Search for the cell housing the specified text and yield its (x, y) center coordinate. 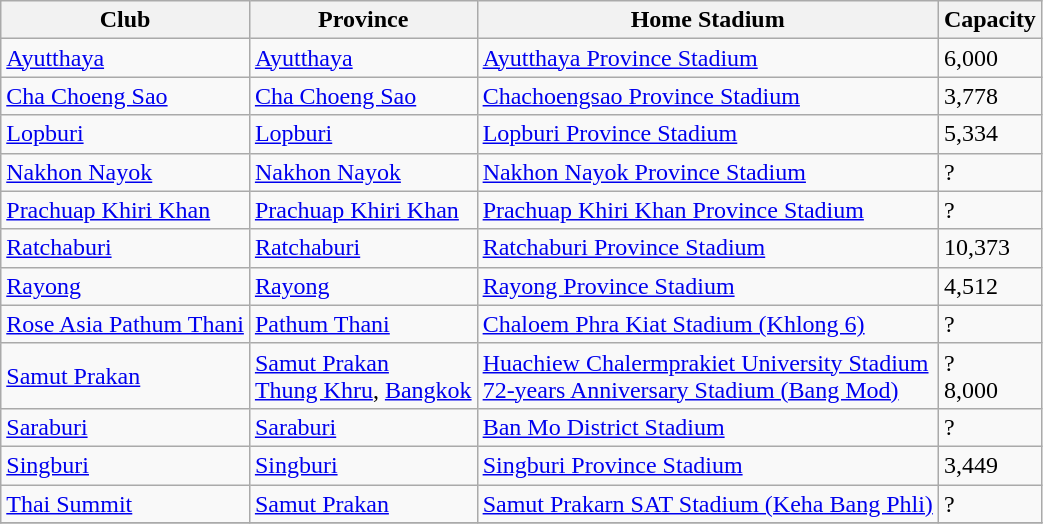
Prachuap Khiri Khan Province Stadium (708, 210)
Samut Prakarn SAT Stadium (Keha Bang Phli) (708, 503)
Lopburi Province Stadium (708, 134)
Chachoengsao Province Stadium (708, 96)
Club (126, 20)
Rayong Province Stadium (708, 286)
5,334 (990, 134)
Ban Mo District Stadium (708, 427)
?8,000 (990, 376)
Ayutthaya Province Stadium (708, 58)
Province (363, 20)
10,373 (990, 248)
6,000 (990, 58)
Thai Summit (126, 503)
Capacity (990, 20)
3,778 (990, 96)
Rose Asia Pathum Thani (126, 324)
Ratchaburi Province Stadium (708, 248)
4,512 (990, 286)
Nakhon Nayok Province Stadium (708, 172)
Samut PrakanThung Khru, Bangkok (363, 376)
Chaloem Phra Kiat Stadium (Khlong 6) (708, 324)
Pathum Thani (363, 324)
Huachiew Chalermprakiet University Stadium72-years Anniversary Stadium (Bang Mod) (708, 376)
Home Stadium (708, 20)
3,449 (990, 465)
Singburi Province Stadium (708, 465)
